Determine the (x, y) coordinate at the center of the cell enclosing the given text.  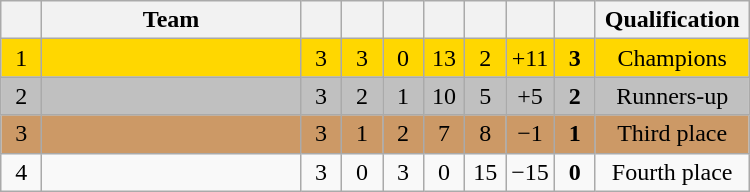
Champions (672, 58)
10 (444, 96)
Team (172, 20)
5 (486, 96)
7 (444, 134)
Third place (672, 134)
−1 (530, 134)
8 (486, 134)
+5 (530, 96)
Runners-up (672, 96)
Qualification (672, 20)
15 (486, 172)
−15 (530, 172)
4 (22, 172)
13 (444, 58)
Fourth place (672, 172)
+11 (530, 58)
